Provide the [X, Y] coordinate of the cell's center where the given text is located.  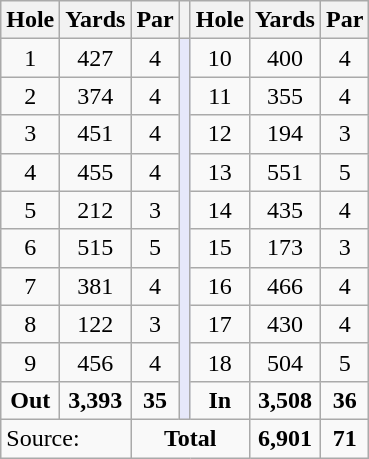
Out [30, 400]
173 [284, 248]
6,901 [284, 438]
2 [30, 96]
In [220, 400]
427 [96, 58]
17 [220, 324]
1 [30, 58]
Total [190, 438]
381 [96, 286]
9 [30, 362]
6 [30, 248]
400 [284, 58]
456 [96, 362]
Source: [66, 438]
15 [220, 248]
504 [284, 362]
71 [344, 438]
451 [96, 134]
374 [96, 96]
435 [284, 210]
11 [220, 96]
551 [284, 172]
3,508 [284, 400]
212 [96, 210]
355 [284, 96]
18 [220, 362]
515 [96, 248]
430 [284, 324]
8 [30, 324]
10 [220, 58]
14 [220, 210]
35 [155, 400]
13 [220, 172]
122 [96, 324]
194 [284, 134]
16 [220, 286]
3,393 [96, 400]
36 [344, 400]
455 [96, 172]
7 [30, 286]
12 [220, 134]
466 [284, 286]
